Return [X, Y] of the center of cell containing provided text 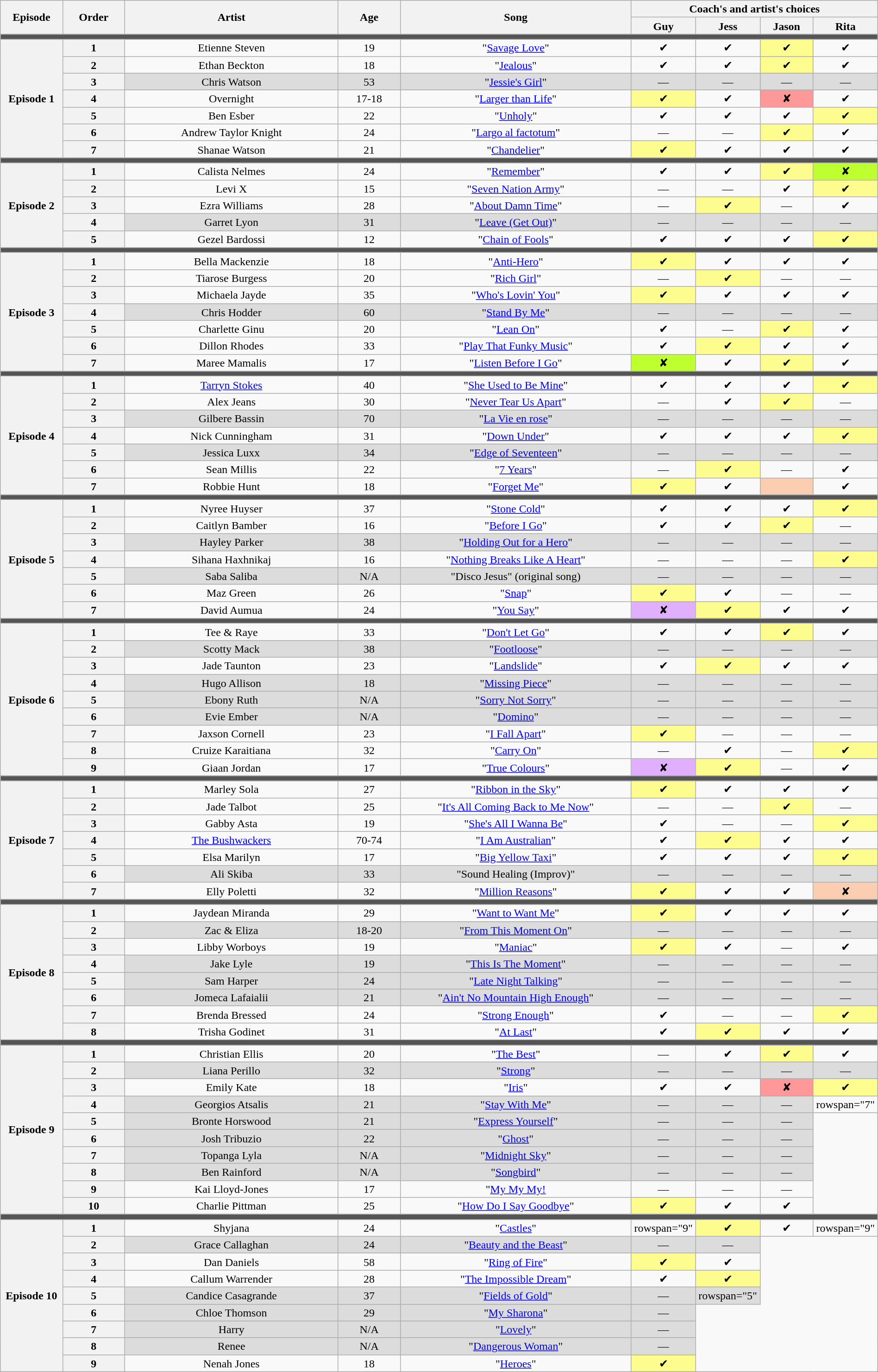
Liana Perillo [232, 1070]
"Jessie's Girl" [516, 81]
"Big Yellow Taxi" [516, 857]
The Bushwackers [232, 841]
"Late Night Talking" [516, 980]
70 [369, 418]
"Leave (Get Out)" [516, 222]
"Largo al factotum" [516, 132]
"Chain of Fools" [516, 239]
10 [94, 1206]
Emily Kate [232, 1088]
Jaxson Cornell [232, 733]
70-74 [369, 841]
Josh Tribuzio [232, 1138]
"Who's Lovin' You" [516, 295]
Saba Saliba [232, 576]
Brenda Bressed [232, 1015]
"Fields of Gold" [516, 1295]
Nick Cunningham [232, 435]
15 [369, 188]
Ezra Williams [232, 206]
"La Vie en rose" [516, 418]
Grace Callaghan [232, 1245]
Garret Lyon [232, 222]
12 [369, 239]
Charlette Ginu [232, 329]
"Domino" [516, 717]
Nyree Huyser [232, 508]
"This Is The Moment" [516, 964]
"Heroes" [516, 1364]
Episode [31, 18]
"Carry On" [516, 751]
Harry [232, 1329]
Guy [663, 26]
"I Fall Apart" [516, 733]
Overnight [232, 99]
"Holding Out for a Hero" [516, 543]
"I Am Australian" [516, 841]
Order [94, 18]
"Landslide" [516, 666]
Evie Ember [232, 717]
Bronte Horswood [232, 1121]
Jessica Luxx [232, 453]
Rita [846, 26]
"Midnight Sky" [516, 1155]
"Strong" [516, 1070]
Ethan Beckton [232, 65]
"Disco Jesus" (original song) [516, 576]
"Stay With Me" [516, 1104]
"Stone Cold" [516, 508]
"Ribbon in the Sky" [516, 790]
Jess [728, 26]
Calista Nelmes [232, 171]
Jade Talbot [232, 806]
60 [369, 312]
Maree Mamalis [232, 363]
Maz Green [232, 593]
"Songbird" [516, 1172]
"Dangerous Woman" [516, 1346]
Trisha Godinet [232, 1031]
"Down Under" [516, 435]
Chris Hodder [232, 312]
18-20 [369, 929]
Giaan Jordan [232, 767]
Song [516, 18]
"Beauty and the Beast" [516, 1245]
Libby Worboys [232, 947]
Shyjana [232, 1228]
Coach's and artist's choices [754, 9]
rowspan="7" [846, 1104]
"Forget Me" [516, 486]
Hayley Parker [232, 543]
"Strong Enough" [516, 1015]
"Don't Let Go" [516, 632]
"About Damn Time" [516, 206]
Kai Lloyd-Jones [232, 1189]
"Before I Go" [516, 525]
Candice Casagrande [232, 1295]
Episode 2 [31, 206]
"Chandelier" [516, 149]
"It's All Coming Back to Me Now" [516, 806]
"Iris" [516, 1088]
"Castles" [516, 1228]
Chris Watson [232, 81]
17-18 [369, 99]
Chloe Thomson [232, 1313]
53 [369, 81]
Topanga Lyla [232, 1155]
Ebony Ruth [232, 700]
David Aumua [232, 610]
Ali Skiba [232, 874]
Gilbere Bassin [232, 418]
Jomeca Lafaialii [232, 998]
"The Best" [516, 1054]
Ben Rainford [232, 1172]
Episode 3 [31, 312]
rowspan="5" [728, 1295]
Georgios Atsalis [232, 1104]
"Listen Before I Go" [516, 363]
"Lovely" [516, 1329]
40 [369, 385]
Ben Esber [232, 116]
Alex Jeans [232, 402]
Jaydean Miranda [232, 913]
Etienne Steven [232, 48]
"Maniac" [516, 947]
58 [369, 1262]
Levi X [232, 188]
Renee [232, 1346]
Age [369, 18]
Episode 1 [31, 99]
Episode 9 [31, 1130]
Cruize Karaitiana [232, 751]
"Rich Girl" [516, 278]
"7 Years" [516, 469]
Charlie Pittman [232, 1206]
Scotty Mack [232, 649]
"True Colours" [516, 767]
"Ghost" [516, 1138]
34 [369, 453]
Elsa Marilyn [232, 857]
Dan Daniels [232, 1262]
"She's All I Wanna Be" [516, 823]
"At Last" [516, 1031]
Sean Millis [232, 469]
"Sound Healing (Improv)" [516, 874]
"Ain't No Mountain High Enough" [516, 998]
Episode 4 [31, 436]
Artist [232, 18]
Tarryn Stokes [232, 385]
Elly Poletti [232, 891]
Tiarose Burgess [232, 278]
"Larger than Life" [516, 99]
Sihana Haxhnikaj [232, 559]
Robbie Hunt [232, 486]
"Anti-Hero" [516, 261]
Christian Ellis [232, 1054]
Nenah Jones [232, 1364]
"Remember" [516, 171]
"Want to Want Me" [516, 913]
"Edge of Seventeen" [516, 453]
Gabby Asta [232, 823]
"Sorry Not Sorry" [516, 700]
35 [369, 295]
"The Impossible Dream" [516, 1278]
Andrew Taylor Knight [232, 132]
Hugo Allison [232, 682]
"She Used to Be Mine" [516, 385]
"Lean On" [516, 329]
Jake Lyle [232, 964]
Sam Harper [232, 980]
26 [369, 593]
"Express Yourself" [516, 1121]
"How Do I Say Goodbye" [516, 1206]
Bella Mackenzie [232, 261]
"Missing Piece" [516, 682]
"Snap" [516, 593]
"From This Moment On" [516, 929]
"Never Tear Us Apart" [516, 402]
"Nothing Breaks Like A Heart" [516, 559]
"You Say" [516, 610]
Gezel Bardossi [232, 239]
Episode 10 [31, 1295]
"My My My! [516, 1189]
"Footloose" [516, 649]
Episode 8 [31, 972]
Callum Warrender [232, 1278]
Tee & Raye [232, 632]
Episode 5 [31, 559]
"My Sharona" [516, 1313]
30 [369, 402]
"Savage Love" [516, 48]
Caitlyn Bamber [232, 525]
Episode 7 [31, 840]
Dillon Rhodes [232, 346]
Shanae Watson [232, 149]
"Million Reasons" [516, 891]
27 [369, 790]
"Unholy" [516, 116]
Jason [786, 26]
"Stand By Me" [516, 312]
Michaela Jayde [232, 295]
"Play That Funky Music" [516, 346]
Episode 6 [31, 700]
"Seven Nation Army" [516, 188]
"Jealous" [516, 65]
Zac & Eliza [232, 929]
Jade Taunton [232, 666]
Marley Sola [232, 790]
"Ring of Fire" [516, 1262]
